For the text-containing cell, return its midpoint in (x, y) coordinate format. 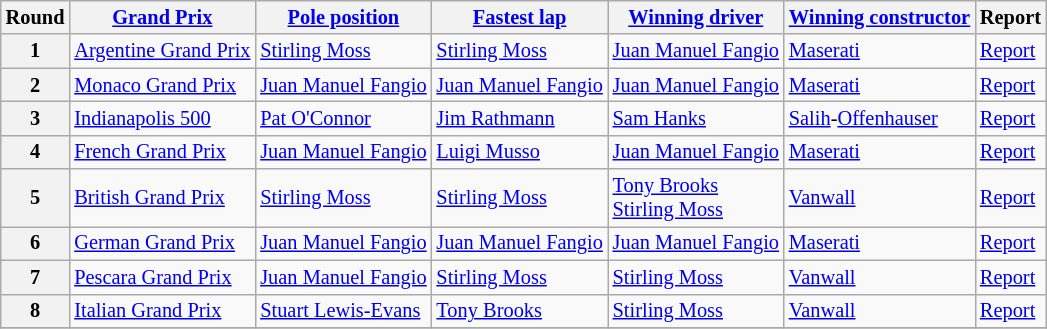
Salih-Offenhauser (880, 118)
4 (36, 152)
Fastest lap (520, 17)
French Grand Prix (162, 152)
British Grand Prix (162, 198)
Tony Brooks (520, 311)
Sam Hanks (696, 118)
Round (36, 17)
Italian Grand Prix (162, 311)
1 (36, 51)
2 (36, 85)
7 (36, 277)
German Grand Prix (162, 243)
Pat O'Connor (343, 118)
3 (36, 118)
Winning driver (696, 17)
Argentine Grand Prix (162, 51)
5 (36, 198)
8 (36, 311)
Jim Rathmann (520, 118)
Pole position (343, 17)
Stuart Lewis-Evans (343, 311)
Winning constructor (880, 17)
Tony Brooks Stirling Moss (696, 198)
Indianapolis 500 (162, 118)
Pescara Grand Prix (162, 277)
Grand Prix (162, 17)
Luigi Musso (520, 152)
Monaco Grand Prix (162, 85)
6 (36, 243)
